Return the (X, Y) coordinate for the center point of the cell that contains the specified text.  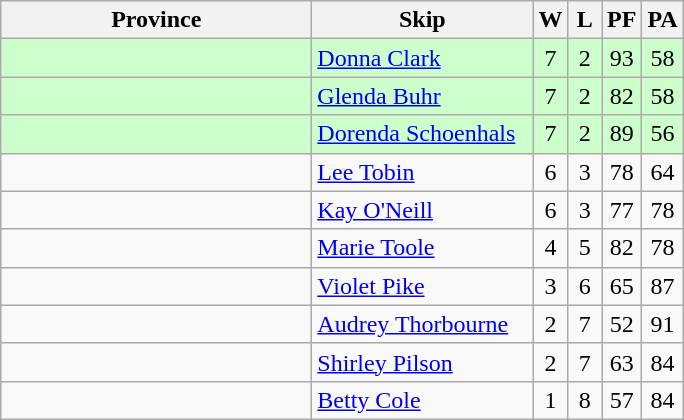
56 (662, 134)
8 (585, 400)
77 (622, 210)
Skip (422, 20)
L (585, 20)
Kay O'Neill (422, 210)
PA (662, 20)
93 (622, 58)
1 (550, 400)
Marie Toole (422, 248)
W (550, 20)
Province (156, 20)
63 (622, 362)
Betty Cole (422, 400)
Donna Clark (422, 58)
64 (662, 172)
52 (622, 324)
Glenda Buhr (422, 96)
Audrey Thorbourne (422, 324)
5 (585, 248)
65 (622, 286)
PF (622, 20)
Dorenda Schoenhals (422, 134)
89 (622, 134)
91 (662, 324)
Violet Pike (422, 286)
87 (662, 286)
Shirley Pilson (422, 362)
Lee Tobin (422, 172)
57 (622, 400)
4 (550, 248)
